Return the (x, y) coordinate for the center point of the cell that contains the specified text.  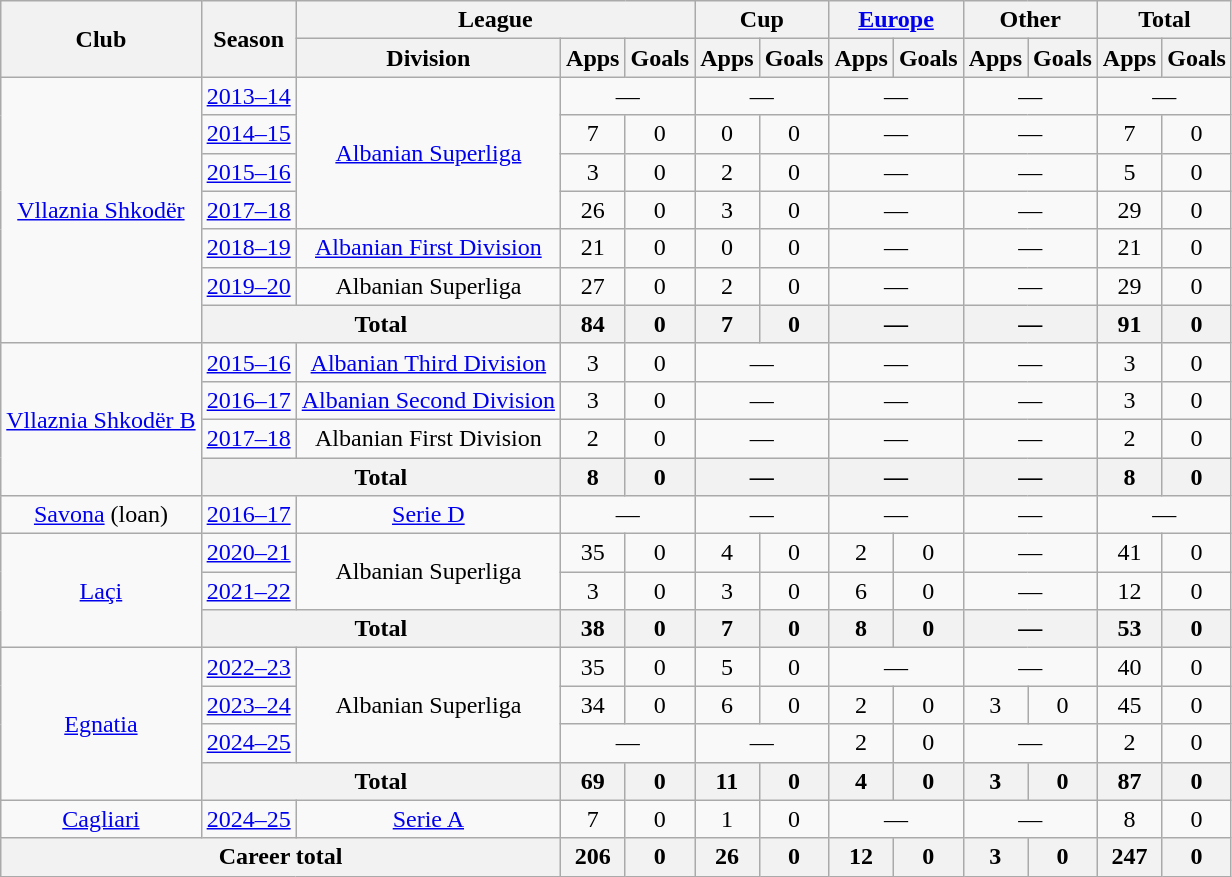
Division (428, 58)
2023–24 (248, 705)
91 (1129, 324)
2018–19 (248, 248)
34 (593, 705)
206 (593, 857)
27 (593, 286)
Season (248, 39)
11 (727, 781)
87 (1129, 781)
Cagliari (101, 819)
Laçi (101, 591)
53 (1129, 629)
Other (1030, 20)
Vllaznia Shkodër (101, 210)
Cup (762, 20)
Club (101, 39)
1 (727, 819)
2020–21 (248, 553)
2022–23 (248, 667)
Albanian Third Division (428, 362)
Europe (896, 20)
38 (593, 629)
Career total (281, 857)
2014–15 (248, 134)
45 (1129, 705)
41 (1129, 553)
40 (1129, 667)
Serie D (428, 515)
Serie A (428, 819)
84 (593, 324)
69 (593, 781)
Savona (loan) (101, 515)
247 (1129, 857)
2019–20 (248, 286)
2021–22 (248, 591)
2013–14 (248, 96)
Albanian Second Division (428, 400)
Egnatia (101, 724)
League (496, 20)
Vllaznia Shkodër B (101, 419)
